Find where the given text appears and provide that cell's center as [x, y] coordinate. 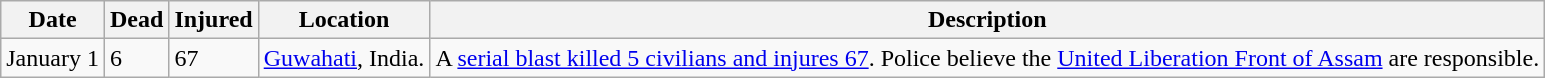
6 [136, 58]
67 [214, 58]
Injured [214, 20]
Date [53, 20]
January 1 [53, 58]
A serial blast killed 5 civilians and injures 67. Police believe the United Liberation Front of Assam are responsible. [988, 58]
Description [988, 20]
Dead [136, 20]
Location [344, 20]
Guwahati, India. [344, 58]
